Search for the cell housing the specified text and yield its [X, Y] center coordinate. 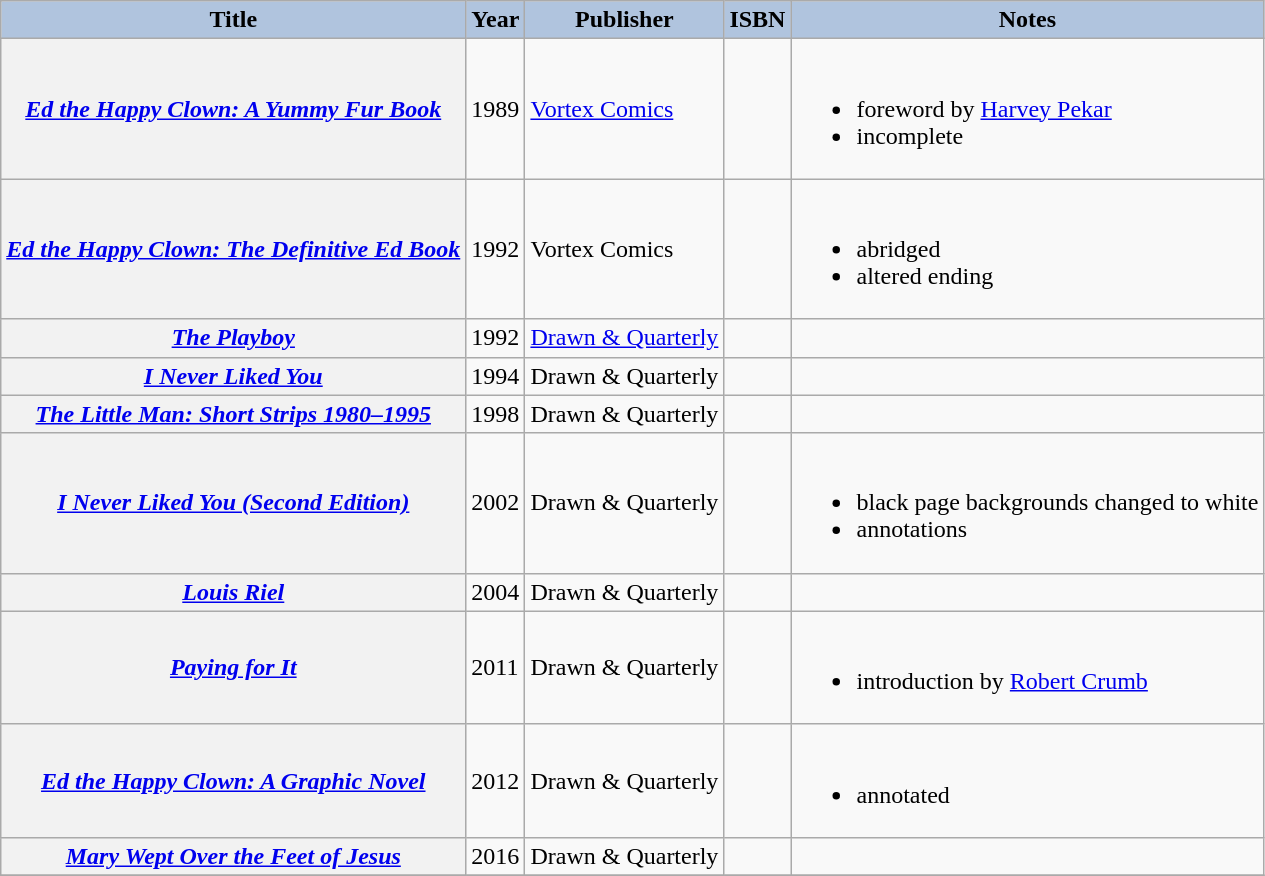
1998 [496, 414]
2011 [496, 668]
Louis Riel [234, 592]
Year [496, 20]
The Little Man: Short Strips 1980–1995 [234, 414]
1989 [496, 109]
Publisher [624, 20]
The Playboy [234, 338]
2012 [496, 780]
abridgedaltered ending [1028, 249]
Ed the Happy Clown: A Yummy Fur Book [234, 109]
I Never Liked You (Second Edition) [234, 503]
black page backgrounds changed to whiteannotations [1028, 503]
Mary Wept Over the Feet of Jesus [234, 856]
I Never Liked You [234, 376]
annotated [1028, 780]
2016 [496, 856]
Ed the Happy Clown: The Definitive Ed Book [234, 249]
ISBN [758, 20]
Paying for It [234, 668]
2002 [496, 503]
Notes [1028, 20]
1994 [496, 376]
2004 [496, 592]
foreword by Harvey Pekarincomplete [1028, 109]
Ed the Happy Clown: A Graphic Novel [234, 780]
introduction by Robert Crumb [1028, 668]
Title [234, 20]
